Extract the [x, y] coordinate from the center of the cell holding the provided text.  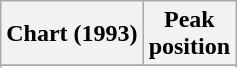
Peakposition [189, 34]
Chart (1993) [72, 34]
